Search for the cell housing the specified text and yield its [X, Y] center coordinate. 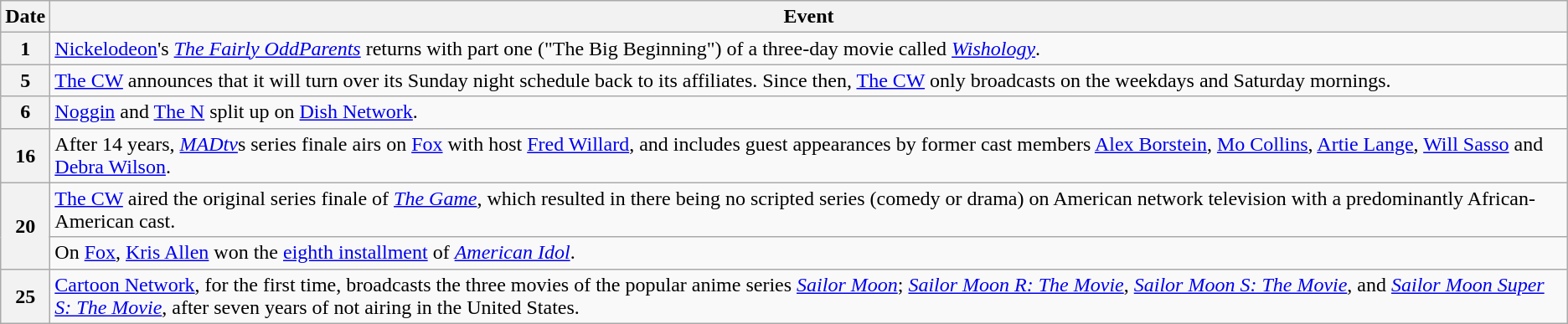
5 [25, 80]
On Fox, Kris Allen won the eighth installment of American Idol. [809, 253]
20 [25, 226]
Event [809, 17]
Noggin and The N split up on Dish Network. [809, 112]
Date [25, 17]
1 [25, 49]
16 [25, 156]
Nickelodeon's The Fairly OddParents returns with part one ("The Big Beginning") of a three-day movie called Wishology. [809, 49]
6 [25, 112]
25 [25, 296]
